Output the (x, y) coordinate of the center of the cell containing the given text.  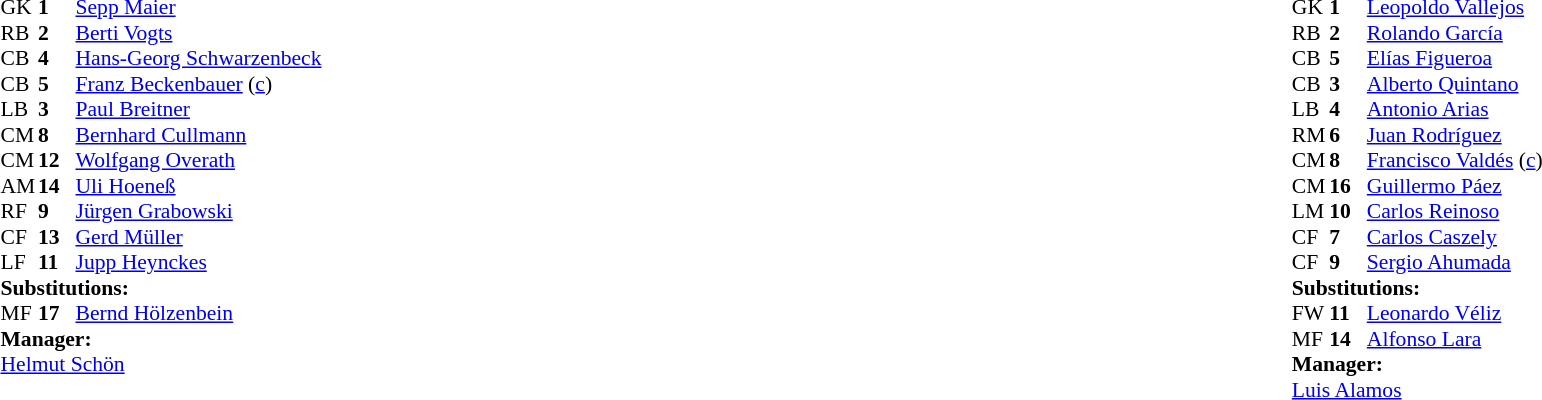
RF (19, 211)
Jürgen Grabowski (199, 211)
Manager: (160, 339)
Gerd Müller (199, 237)
17 (57, 313)
12 (57, 161)
Bernd Hölzenbein (199, 313)
AM (19, 186)
Franz Beckenbauer (c) (199, 84)
10 (1348, 211)
RM (1311, 135)
Bernhard Cullmann (199, 135)
LF (19, 263)
Substitutions: (160, 288)
13 (57, 237)
7 (1348, 237)
Wolfgang Overath (199, 161)
Uli Hoeneß (199, 186)
6 (1348, 135)
Paul Breitner (199, 109)
Jupp Heynckes (199, 263)
16 (1348, 186)
Berti Vogts (199, 33)
FW (1311, 313)
LM (1311, 211)
Hans-Georg Schwarzenbeck (199, 59)
Helmut Schön (160, 365)
